Locate the cell with the specified text and output its [x, y] center coordinate. 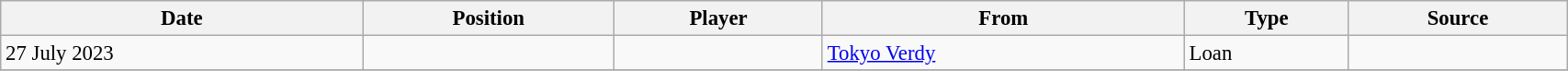
Source [1457, 18]
Position [489, 18]
27 July 2023 [182, 53]
Date [182, 18]
Tokyo Verdy [1003, 53]
Player [718, 18]
Loan [1266, 53]
Type [1266, 18]
From [1003, 18]
